From the cell containing the given text, extract its center point as [x, y] coordinate. 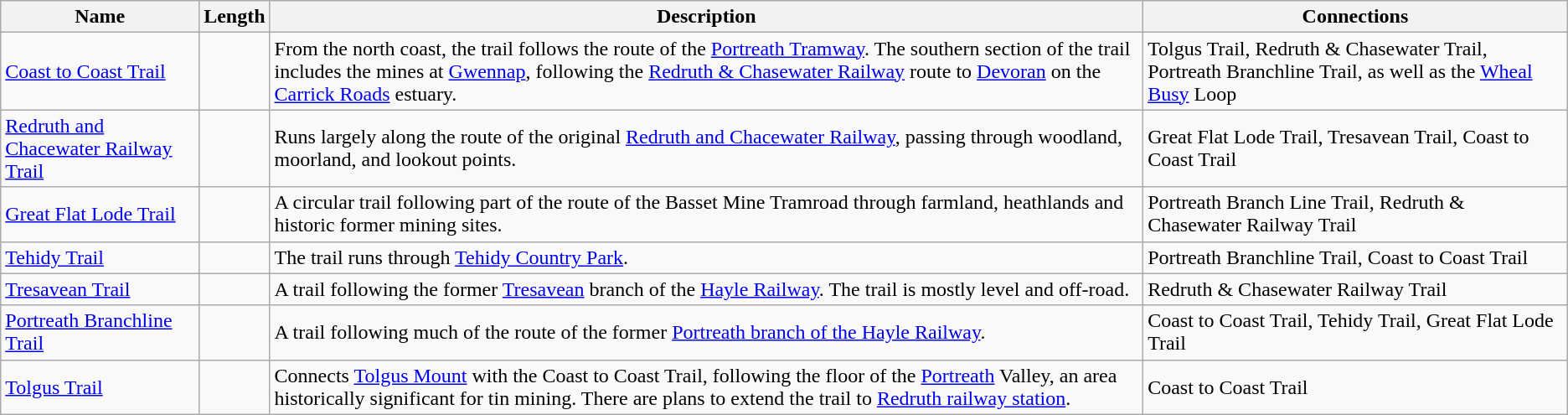
Portreath Branchline Trail [101, 332]
Tehidy Trail [101, 257]
A circular trail following part of the route of the Basset Mine Tramroad through farmland, heathlands and historic former mining sites. [707, 215]
A trail following much of the route of the former Portreath branch of the Hayle Railway. [707, 332]
Description [707, 17]
Length [235, 17]
The trail runs through Tehidy Country Park. [707, 257]
Coast to Coast Trail, Tehidy Trail, Great Flat Lode Trail [1355, 332]
Redruth and Chacewater Railway Trail [101, 148]
Tresavean Trail [101, 289]
Portreath Branchline Trail, Coast to Coast Trail [1355, 257]
Connections [1355, 17]
A trail following the former Tresavean branch of the Hayle Railway. The trail is mostly level and off-road. [707, 289]
Redruth & Chasewater Railway Trail [1355, 289]
Portreath Branch Line Trail, Redruth & Chasewater Railway Trail [1355, 215]
Great Flat Lode Trail [101, 215]
Name [101, 17]
Tolgus Trail [101, 387]
Runs largely along the route of the original Redruth and Chacewater Railway, passing through woodland, moorland, and lookout points. [707, 148]
Tolgus Trail, Redruth & Chasewater Trail, Portreath Branchline Trail, as well as the Wheal Busy Loop [1355, 71]
Great Flat Lode Trail, Tresavean Trail, Coast to Coast Trail [1355, 148]
